From the cell containing the given text, extract its center point as [x, y] coordinate. 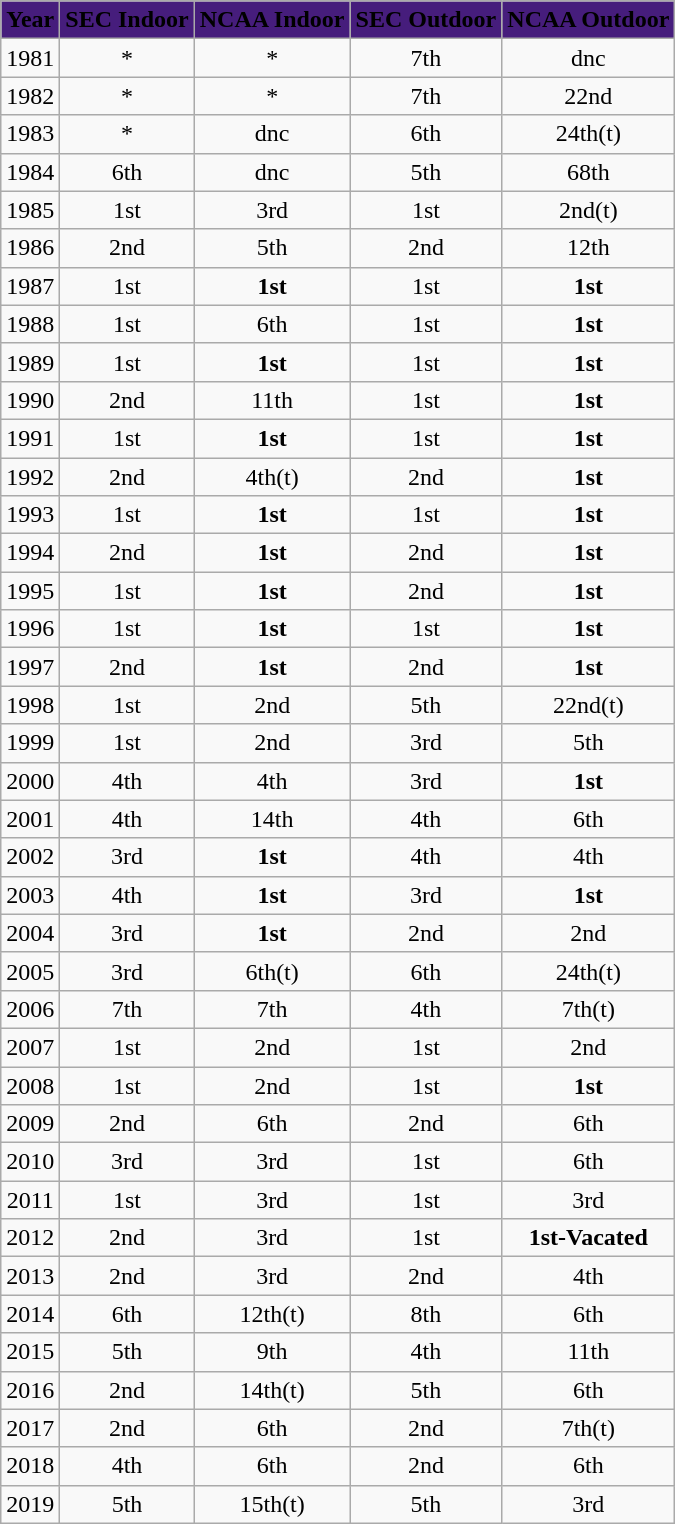
22nd(t) [588, 705]
2017 [30, 1428]
1982 [30, 96]
2000 [30, 781]
1995 [30, 591]
1991 [30, 438]
2005 [30, 971]
2001 [30, 819]
1994 [30, 553]
1990 [30, 400]
2011 [30, 1200]
1999 [30, 743]
12th [588, 248]
1987 [30, 286]
1989 [30, 362]
2009 [30, 1124]
1984 [30, 172]
1985 [30, 210]
1996 [30, 629]
9th [272, 1352]
2019 [30, 1504]
2010 [30, 1162]
2016 [30, 1390]
1981 [30, 58]
2007 [30, 1047]
8th [426, 1314]
NCAA Indoor [272, 20]
2004 [30, 933]
1986 [30, 248]
SEC Indoor [127, 20]
NCAA Outdoor [588, 20]
1993 [30, 515]
1983 [30, 134]
2006 [30, 1009]
1998 [30, 705]
2018 [30, 1466]
22nd [588, 96]
Year [30, 20]
2003 [30, 895]
14th(t) [272, 1390]
15th(t) [272, 1504]
12th(t) [272, 1314]
14th [272, 819]
2002 [30, 857]
1988 [30, 324]
68th [588, 172]
2012 [30, 1238]
2013 [30, 1276]
2008 [30, 1085]
1992 [30, 477]
2015 [30, 1352]
1997 [30, 667]
4th(t) [272, 477]
2014 [30, 1314]
1st-Vacated [588, 1238]
6th(t) [272, 971]
SEC Outdoor [426, 20]
2nd(t) [588, 210]
